Output the [x, y] coordinate of the center of the cell containing the given text.  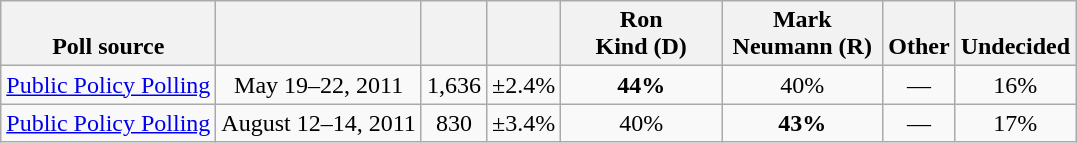
±2.4% [523, 85]
43% [802, 123]
Poll source [108, 34]
1,636 [454, 85]
MarkNeumann (R) [802, 34]
August 12–14, 2011 [319, 123]
16% [1015, 85]
Other [919, 34]
±3.4% [523, 123]
17% [1015, 123]
830 [454, 123]
Undecided [1015, 34]
RonKind (D) [642, 34]
44% [642, 85]
May 19–22, 2011 [319, 85]
